Find where the given text appears and provide that cell's center as [X, Y] coordinate. 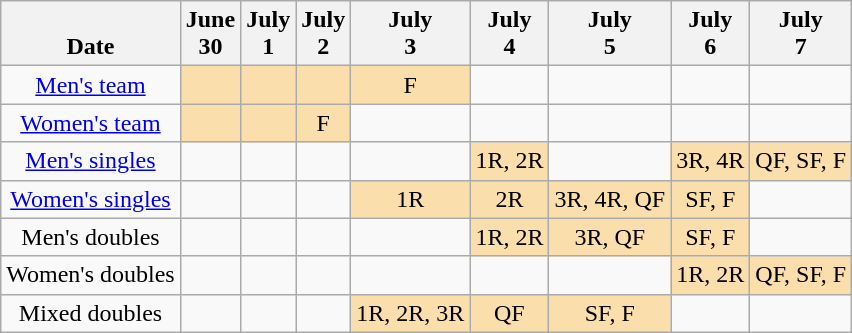
1R [410, 199]
3R, 4R, QF [610, 199]
1R, 2R, 3R [410, 313]
Men's team [90, 85]
July6 [710, 34]
Mixed doubles [90, 313]
July3 [410, 34]
Date [90, 34]
July1 [268, 34]
July5 [610, 34]
Women's doubles [90, 275]
Men's singles [90, 161]
3R, 4R [710, 161]
July2 [324, 34]
July4 [510, 34]
Women's singles [90, 199]
June30 [210, 34]
3R, QF [610, 237]
July7 [801, 34]
2R [510, 199]
QF [510, 313]
Women's team [90, 123]
Men's doubles [90, 237]
